Detect which cell encompasses the target text, then output its [x, y] center coordinate. 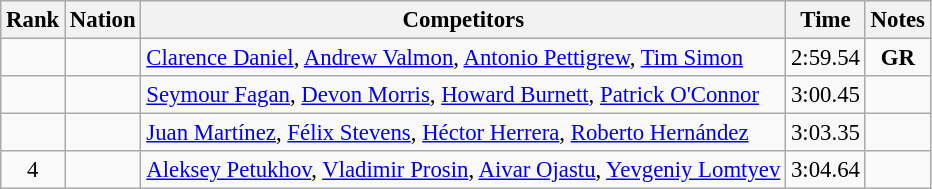
4 [33, 170]
Aleksey Petukhov, Vladimir Prosin, Aivar Ojastu, Yevgeniy Lomtyev [464, 170]
2:59.54 [826, 58]
3:03.35 [826, 133]
Seymour Fagan, Devon Morris, Howard Burnett, Patrick O'Connor [464, 95]
Rank [33, 20]
Time [826, 20]
3:00.45 [826, 95]
Juan Martínez, Félix Stevens, Héctor Herrera, Roberto Hernández [464, 133]
Notes [898, 20]
GR [898, 58]
3:04.64 [826, 170]
Nation [103, 20]
Clarence Daniel, Andrew Valmon, Antonio Pettigrew, Tim Simon [464, 58]
Competitors [464, 20]
